For the text-containing cell, return its midpoint in [X, Y] coordinate format. 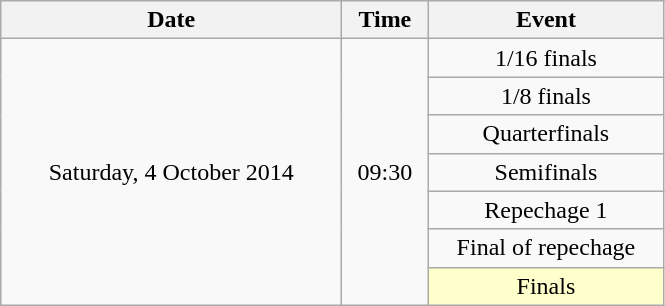
Semifinals [546, 172]
Quarterfinals [546, 134]
1/8 finals [546, 96]
Final of repechage [546, 248]
Time [385, 20]
Repechage 1 [546, 210]
Event [546, 20]
Saturday, 4 October 2014 [172, 172]
Finals [546, 286]
09:30 [385, 172]
1/16 finals [546, 58]
Date [172, 20]
